Capture the cell that displays the provided text and extract its (x, y) central coordinate. 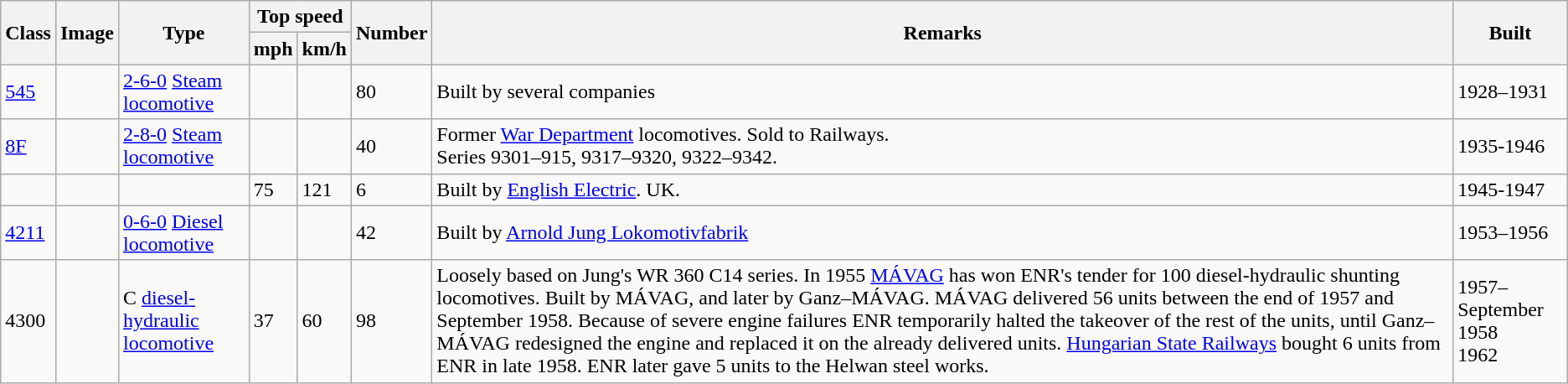
2-6-0 Steam locomotive (184, 92)
6 (391, 189)
121 (324, 189)
Type (184, 33)
1928–1931 (1511, 92)
42 (391, 233)
1945-1947 (1511, 189)
80 (391, 92)
Class (28, 33)
1953–1956 (1511, 233)
75 (273, 189)
4211 (28, 233)
Built by English Electric. UK. (943, 189)
C diesel-hydraulic locomotive (184, 321)
Top speed (300, 17)
60 (324, 321)
Image (87, 33)
40 (391, 146)
98 (391, 321)
8F (28, 146)
Built (1511, 33)
Built by several companies (943, 92)
545 (28, 92)
Built by Arnold Jung Lokomotivfabrik (943, 233)
0-6-0 Diesel locomotive (184, 233)
1957–September 19581962 (1511, 321)
km/h (324, 49)
1935-1946 (1511, 146)
Remarks (943, 33)
Former War Department locomotives. Sold to Railways.Series 9301–915, 9317–9320, 9322–9342. (943, 146)
mph (273, 49)
2-8-0 Steam locomotive (184, 146)
4300 (28, 321)
37 (273, 321)
Number (391, 33)
